For the text-containing cell, return its midpoint in (X, Y) coordinate format. 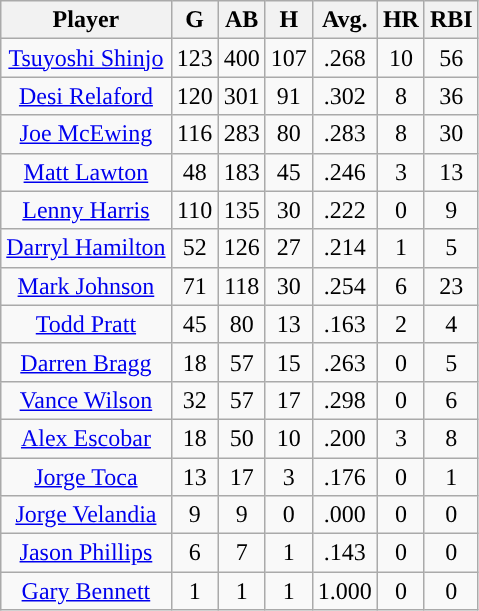
.298 (344, 400)
.268 (344, 58)
27 (288, 248)
Desi Relaford (86, 96)
.143 (344, 553)
Gary Bennett (86, 591)
.246 (344, 172)
Avg. (344, 20)
23 (451, 286)
Alex Escobar (86, 438)
400 (242, 58)
32 (194, 400)
56 (451, 58)
Jorge Toca (86, 477)
123 (194, 58)
.302 (344, 96)
183 (242, 172)
Lenny Harris (86, 210)
RBI (451, 20)
135 (242, 210)
Todd Pratt (86, 324)
1.000 (344, 591)
15 (288, 362)
50 (242, 438)
.214 (344, 248)
120 (194, 96)
Darryl Hamilton (86, 248)
107 (288, 58)
.263 (344, 362)
52 (194, 248)
4 (451, 324)
Jason Phillips (86, 553)
71 (194, 286)
Mark Johnson (86, 286)
.176 (344, 477)
HR (400, 20)
Matt Lawton (86, 172)
48 (194, 172)
G (194, 20)
.254 (344, 286)
Player (86, 20)
H (288, 20)
118 (242, 286)
126 (242, 248)
Tsuyoshi Shinjo (86, 58)
Joe McEwing (86, 134)
.200 (344, 438)
91 (288, 96)
Vance Wilson (86, 400)
301 (242, 96)
110 (194, 210)
7 (242, 553)
116 (194, 134)
.000 (344, 515)
283 (242, 134)
.163 (344, 324)
.222 (344, 210)
.283 (344, 134)
Darren Bragg (86, 362)
Jorge Velandia (86, 515)
AB (242, 20)
2 (400, 324)
36 (451, 96)
